Search for the cell housing the specified text and yield its (x, y) center coordinate. 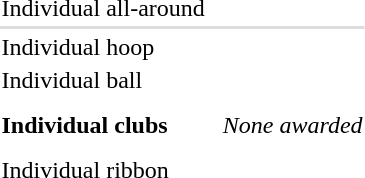
None awarded (292, 125)
Individual ball (103, 80)
Individual hoop (103, 47)
Individual clubs (103, 125)
